Locate the cell with the specified text and output its [x, y] center coordinate. 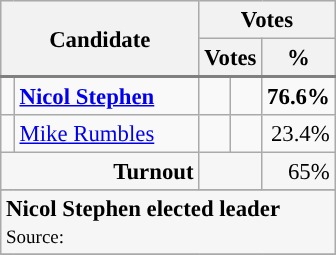
Nicol Stephen elected leaderSource: [168, 222]
76.6% [298, 96]
Turnout [100, 172]
Mike Rumbles [106, 134]
65% [298, 172]
Nicol Stephen [106, 96]
% [298, 58]
23.4% [298, 134]
Candidate [100, 39]
